Output the [x, y] coordinate of the center of the cell containing the given text.  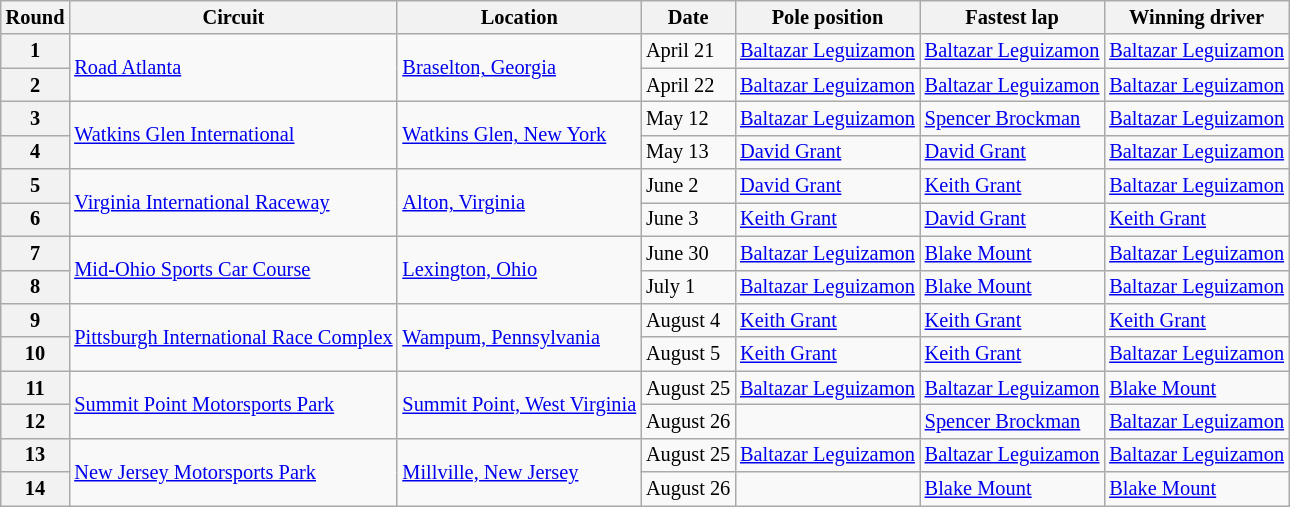
Fastest lap [1012, 17]
14 [36, 489]
Alton, Virginia [519, 202]
Braselton, Georgia [519, 68]
Wampum, Pennsylvania [519, 336]
May 13 [688, 152]
Location [519, 17]
June 2 [688, 186]
8 [36, 287]
Lexington, Ohio [519, 270]
Road Atlanta [233, 68]
Watkins Glen, New York [519, 134]
13 [36, 455]
7 [36, 253]
Round [36, 17]
May 12 [688, 118]
Winning driver [1196, 17]
Circuit [233, 17]
Virginia International Raceway [233, 202]
2 [36, 85]
12 [36, 421]
Mid-Ohio Sports Car Course [233, 270]
August 4 [688, 320]
11 [36, 388]
Summit Point, West Virginia [519, 404]
July 1 [688, 287]
Pole position [828, 17]
June 30 [688, 253]
5 [36, 186]
9 [36, 320]
1 [36, 51]
April 22 [688, 85]
3 [36, 118]
New Jersey Motorsports Park [233, 472]
Pittsburgh International Race Complex [233, 336]
April 21 [688, 51]
4 [36, 152]
June 3 [688, 219]
Millville, New Jersey [519, 472]
6 [36, 219]
Summit Point Motorsports Park [233, 404]
August 5 [688, 354]
Watkins Glen International [233, 134]
Date [688, 17]
10 [36, 354]
